Return the [X, Y] coordinate for the center point of the cell that contains the specified text.  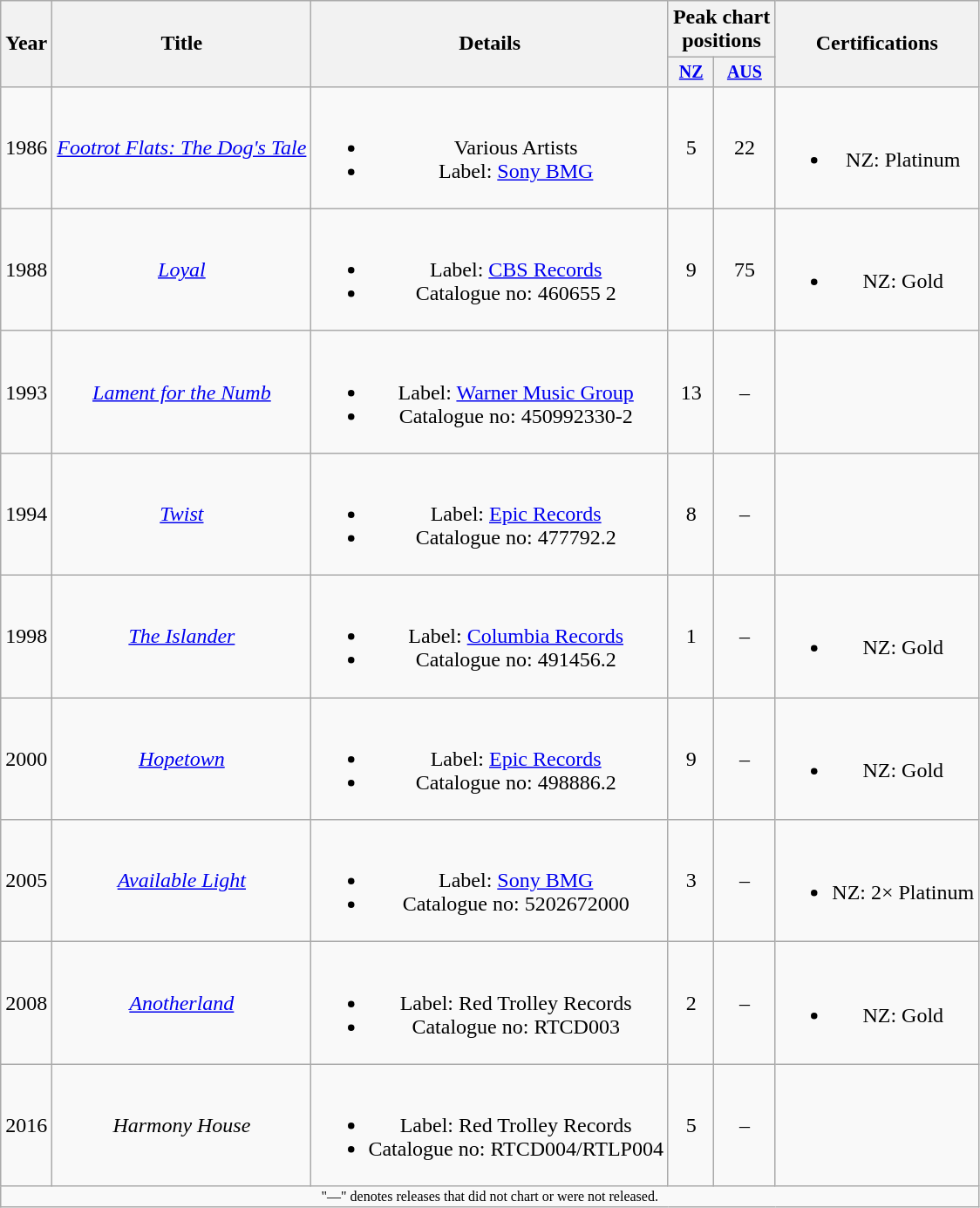
Certifications [877, 44]
Loyal [181, 270]
1994 [26, 514]
22 [745, 147]
Label: Red Trolley RecordsCatalogue no: RTCD004/RTLP004 [490, 1125]
Various ArtistsLabel: Sony BMG [490, 147]
"—" denotes releases that did not chart or were not released. [490, 1197]
Hopetown [181, 759]
Label: Columbia RecordsCatalogue no: 491456.2 [490, 637]
8 [691, 514]
13 [691, 392]
Label: Warner Music GroupCatalogue no: 450992330-2 [490, 392]
Year [26, 44]
Lament for the Numb [181, 392]
The Islander [181, 637]
1993 [26, 392]
NZ: Platinum [877, 147]
AUS [745, 72]
Label: Epic RecordsCatalogue no: 498886.2 [490, 759]
Anotherland [181, 1003]
Label: Epic RecordsCatalogue no: 477792.2 [490, 514]
2008 [26, 1003]
Harmony House [181, 1125]
Footrot Flats: The Dog's Tale [181, 147]
75 [745, 270]
1998 [26, 637]
Title [181, 44]
2000 [26, 759]
Peak chartpositions [721, 30]
Label: Sony BMGCatalogue no: 5202672000 [490, 881]
1986 [26, 147]
Details [490, 44]
1988 [26, 270]
2005 [26, 881]
Available Light [181, 881]
2 [691, 1003]
2016 [26, 1125]
Label: Red Trolley RecordsCatalogue no: RTCD003 [490, 1003]
1 [691, 637]
3 [691, 881]
Label: CBS RecordsCatalogue no: 460655 2 [490, 270]
NZ [691, 72]
Twist [181, 514]
NZ: 2× Platinum [877, 881]
